Return (X, Y) of the center of cell containing provided text 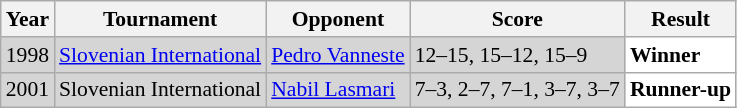
7–3, 2–7, 7–1, 3–7, 3–7 (518, 90)
Pedro Vanneste (338, 55)
12–15, 15–12, 15–9 (518, 55)
Runner-up (680, 90)
Winner (680, 55)
Year (28, 19)
Score (518, 19)
2001 (28, 90)
Tournament (160, 19)
Nabil Lasmari (338, 90)
Result (680, 19)
Opponent (338, 19)
1998 (28, 55)
